Find where the given text appears and provide that cell's center as (X, Y) coordinate. 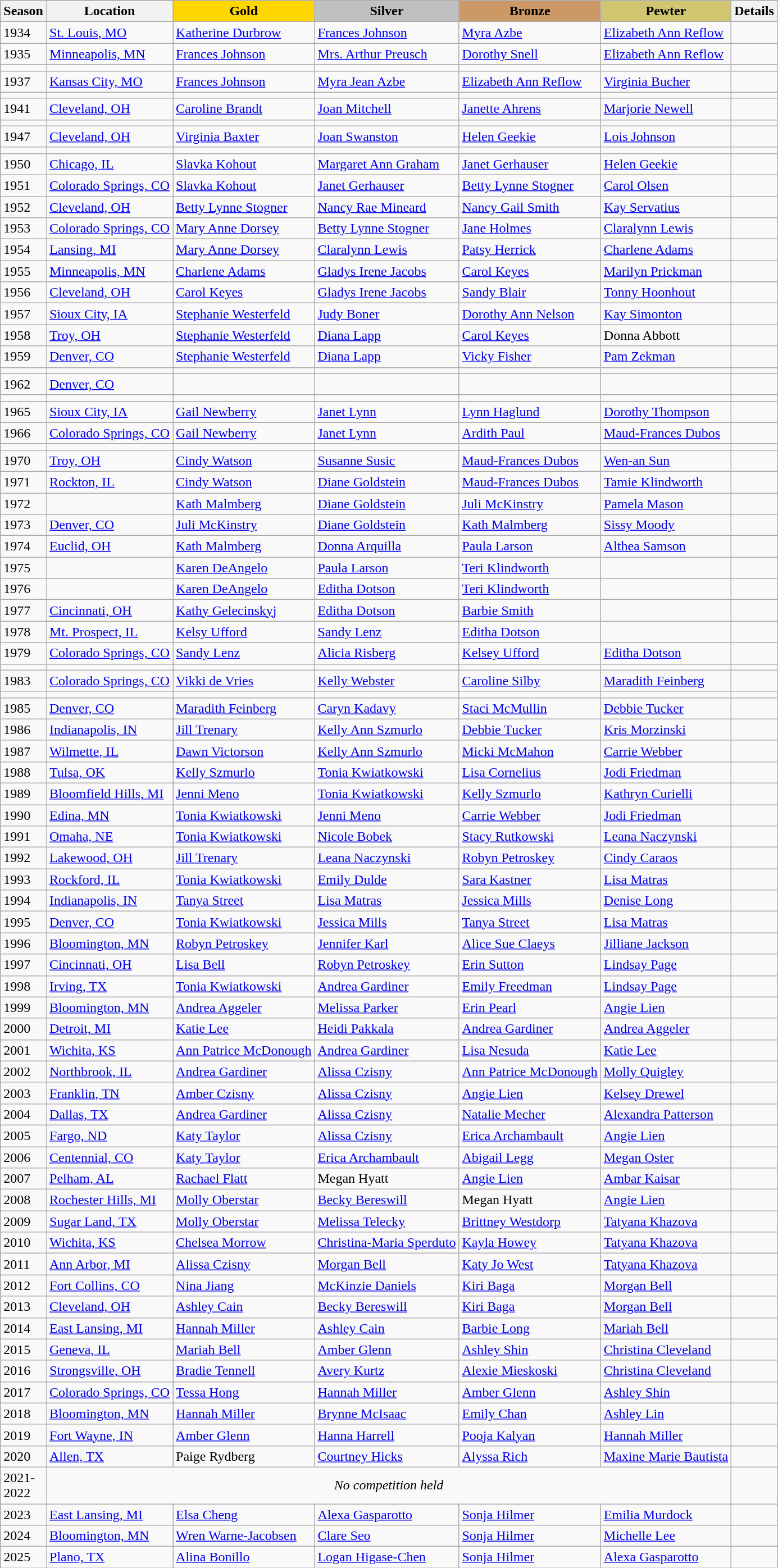
1991 (24, 837)
Lisa Cornelius (530, 772)
2025 (24, 1557)
1976 (24, 589)
1971 (24, 482)
Nancy Gail Smith (530, 207)
2001 (24, 1050)
Brynne McIsaac (386, 1414)
2012 (24, 1286)
Dorothy Thompson (666, 412)
Details (754, 11)
Bradie Tennell (244, 1371)
Fort Wayne, IN (109, 1435)
Alexandra Patterson (666, 1114)
Christina-Maria Sperduto (386, 1243)
1941 (24, 109)
Kelsey Ufford (530, 653)
Wilmette, IL (109, 751)
Sandy Blair (530, 293)
Virginia Baxter (244, 136)
1956 (24, 293)
Pamela Mason (666, 504)
Molly Quigley (666, 1072)
Micki McMahon (530, 751)
1997 (24, 965)
2024 (24, 1536)
2008 (24, 1200)
1962 (24, 384)
1966 (24, 433)
Heidi Pakkala (386, 1029)
1935 (24, 54)
1978 (24, 632)
Tonny Hoonhout (666, 293)
1955 (24, 271)
Jennifer Karl (386, 943)
2021- 2022 (24, 1485)
Wen-an Sun (666, 461)
Amber Czisny (244, 1093)
Lakewood, OH (109, 858)
Kay Simonton (666, 314)
Bronze (530, 11)
Dorothy Ann Nelson (530, 314)
Marjorie Newell (666, 109)
Pelham, AL (109, 1179)
Kay Servatius (666, 207)
Rochester Hills, MI (109, 1200)
2009 (24, 1221)
2019 (24, 1435)
Rockton, IL (109, 482)
Kelly Webster (386, 681)
1992 (24, 858)
2016 (24, 1371)
Caroline Brandt (244, 109)
Emilia Murdock (666, 1515)
Fargo, ND (109, 1136)
Donna Arquilla (386, 546)
1979 (24, 653)
Alyssa Rich (530, 1456)
1995 (24, 922)
Myra Azbe (530, 33)
1988 (24, 772)
Cindy Caraos (666, 858)
Courtney Hicks (386, 1456)
1990 (24, 815)
1983 (24, 681)
Tamie Klindworth (666, 482)
1958 (24, 335)
Maxine Marie Bautista (666, 1456)
Lisa Nesuda (530, 1050)
Emily Dulde (386, 879)
2013 (24, 1307)
Mt. Prospect, IL (109, 632)
Staci McMullin (530, 708)
Chicago, IL (109, 164)
1999 (24, 1008)
1950 (24, 164)
Donna Abbott (666, 335)
Caroline Silby (530, 681)
1951 (24, 185)
1974 (24, 546)
1972 (24, 504)
Lansing, MI (109, 250)
Kathy Gelecinskyj (244, 610)
Marilyn Prickman (666, 271)
Jilliane Jackson (666, 943)
Alina Bonillo (244, 1557)
Lynn Haglund (530, 412)
Kelsy Ufford (244, 632)
1934 (24, 33)
Erin Sutton (530, 965)
1975 (24, 568)
Virginia Bucher (666, 81)
Vikki de Vries (244, 681)
Myra Jean Azbe (386, 81)
Megan Oster (666, 1157)
McKinzie Daniels (386, 1286)
Caryn Kadavy (386, 708)
Pam Zekman (666, 357)
1970 (24, 461)
Pooja Kalyan (530, 1435)
2003 (24, 1093)
Joan Mitchell (386, 109)
1937 (24, 81)
Sugar Land, TX (109, 1221)
2004 (24, 1114)
Tessa Hong (244, 1392)
Hanna Harrell (386, 1435)
Patsy Herrick (530, 250)
Althea Samson (666, 546)
Melissa Telecky (386, 1221)
Tulsa, OK (109, 772)
2018 (24, 1414)
1973 (24, 525)
Susanne Susic (386, 461)
Stacy Rutkowski (530, 837)
Lisa Bell (244, 965)
2007 (24, 1179)
Allen, TX (109, 1456)
Nancy Rae Mineard (386, 207)
Barbie Smith (530, 610)
Geneva, IL (109, 1350)
Plano, TX (109, 1557)
1965 (24, 412)
1993 (24, 879)
2020 (24, 1456)
Chelsea Morrow (244, 1243)
Brittney Westdorp (530, 1221)
Rockford, IL (109, 879)
Strongsville, OH (109, 1371)
Wren Warne-Jacobsen (244, 1536)
Clare Seo (386, 1536)
Kris Morzinski (666, 730)
Margaret Ann Graham (386, 164)
No competition held (389, 1485)
Kansas City, MO (109, 81)
2010 (24, 1243)
Melissa Parker (386, 1008)
Ashley Lin (666, 1414)
Jane Holmes (530, 229)
1957 (24, 314)
Centennial, CO (109, 1157)
Katherine Durbrow (244, 33)
Abigail Legg (530, 1157)
1959 (24, 357)
Edina, MN (109, 815)
Northbrook, IL (109, 1072)
Fort Collins, CO (109, 1286)
1953 (24, 229)
Elsa Cheng (244, 1515)
Emily Freedman (530, 986)
1985 (24, 708)
Dallas, TX (109, 1114)
Lois Johnson (666, 136)
Vicky Fisher (530, 357)
Dawn Victorson (244, 751)
Nina Jiang (244, 1286)
Ardith Paul (530, 433)
Natalie Mecher (530, 1114)
Michelle Lee (666, 1536)
Rachael Flatt (244, 1179)
1986 (24, 730)
Erin Pearl (530, 1008)
Location (109, 11)
Sissy Moody (666, 525)
Katy Jo West (530, 1264)
2015 (24, 1350)
Silver (386, 11)
Pewter (666, 11)
Season (24, 11)
Avery Kurtz (386, 1371)
1947 (24, 136)
1952 (24, 207)
Denise Long (666, 901)
Bloomfield Hills, MI (109, 794)
2005 (24, 1136)
1989 (24, 794)
Paige Rydberg (244, 1456)
Barbie Long (530, 1328)
Gold (244, 11)
Alice Sue Claeys (530, 943)
Alexie Mieskoski (530, 1371)
Carol Olsen (666, 185)
Ambar Kaisar (666, 1179)
1998 (24, 986)
St. Louis, MO (109, 33)
1977 (24, 610)
Joan Swanston (386, 136)
Kelsey Drewel (666, 1093)
Euclid, OH (109, 546)
2011 (24, 1264)
Kayla Howey (530, 1243)
Irving, TX (109, 986)
2000 (24, 1029)
Franklin, TN (109, 1093)
1996 (24, 943)
Sara Kastner (530, 879)
2006 (24, 1157)
Judy Boner (386, 314)
Detroit, MI (109, 1029)
2017 (24, 1392)
2014 (24, 1328)
2002 (24, 1072)
1994 (24, 901)
Ann Arbor, MI (109, 1264)
Emily Chan (530, 1414)
Omaha, NE (109, 837)
2023 (24, 1515)
Logan Higase-Chen (386, 1557)
Janette Ahrens (530, 109)
Alicia Risberg (386, 653)
1987 (24, 751)
Nicole Bobek (386, 837)
Dorothy Snell (530, 54)
Kathryn Curielli (666, 794)
1954 (24, 250)
Mrs. Arthur Preusch (386, 54)
